Capture the cell that displays the provided text and extract its (x, y) central coordinate. 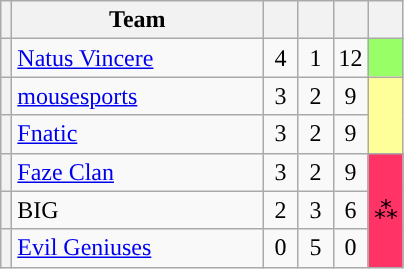
⁂ (386, 210)
5 (316, 248)
mousesports (138, 96)
6 (350, 210)
4 (280, 58)
Team (138, 20)
Evil Geniuses (138, 248)
12 (350, 58)
Fnatic (138, 134)
1 (316, 58)
Natus Vincere (138, 58)
BIG (138, 210)
Faze Clan (138, 172)
